Extract the [X, Y] coordinate from the center of the cell holding the provided text.  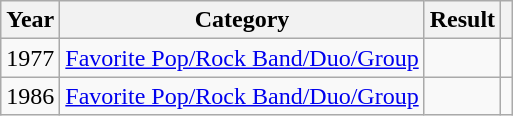
1986 [30, 96]
Year [30, 20]
Result [462, 20]
Category [242, 20]
1977 [30, 58]
